Identify which cell holds the provided text, then report its [x, y] central coordinate. 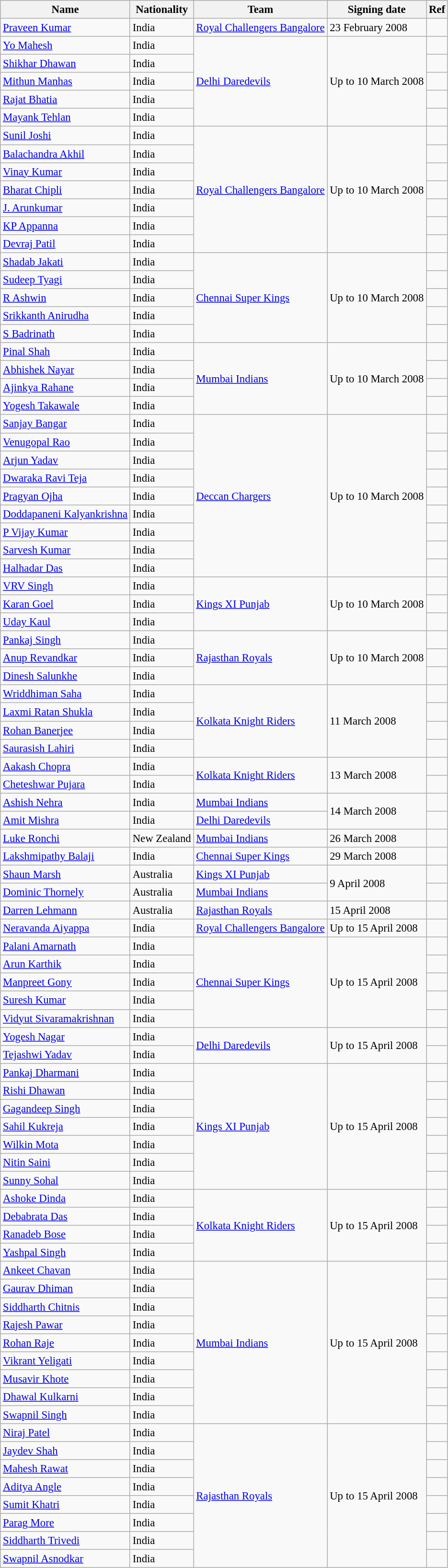
Arun Karthik [65, 964]
Arjun Yadav [65, 460]
Saurasish Lahiri [65, 748]
New Zealand [162, 838]
Abhishek Nayar [65, 370]
Ajinkya Rahane [65, 388]
Laxmi Ratan Shukla [65, 712]
Dhawal Kulkarni [65, 1397]
Vinay Kumar [65, 172]
S Badrinath [65, 334]
P Vijay Kumar [65, 532]
Aakash Chopra [65, 766]
Pragyan Ojha [65, 496]
VRV Singh [65, 586]
Gagandeep Singh [65, 1108]
Manpreet Gony [65, 982]
Rajat Bhatia [65, 100]
Rishi Dhawan [65, 1091]
Shadab Jakati [65, 262]
29 March 2008 [377, 856]
Yogesh Nagar [65, 1037]
Bharat Chipli [65, 190]
Dwaraka Ravi Teja [65, 478]
Rohan Banerjee [65, 730]
Cheteshwar Pujara [65, 784]
Palani Amarnath [65, 946]
Ref [437, 10]
Swapnil Singh [65, 1415]
Pankaj Dharmani [65, 1072]
Mithun Manhas [65, 81]
Sumit Khatri [65, 1505]
Musavir Khote [65, 1379]
Aditya Angle [65, 1487]
Sahil Kukreja [65, 1127]
Team [261, 10]
Rohan Raje [65, 1343]
Suresh Kumar [65, 1001]
Sarvesh Kumar [65, 550]
Darren Lehmann [65, 911]
Pankaj Singh [65, 640]
Swapnil Asnodkar [65, 1559]
14 March 2008 [377, 811]
R Ashwin [65, 298]
Vidyut Sivaramakrishnan [65, 1018]
Sudeep Tyagi [65, 280]
Gaurav Dhiman [65, 1289]
13 March 2008 [377, 775]
9 April 2008 [377, 883]
Jaydev Shah [65, 1451]
23 February 2008 [377, 28]
Shaun Marsh [65, 874]
Srikkanth Anirudha [65, 316]
Debabrata Das [65, 1217]
Neravanda Aiyappa [65, 928]
Signing date [377, 10]
Pinal Shah [65, 352]
Devraj Patil [65, 244]
Ashish Nehra [65, 802]
Vikrant Yeligati [65, 1360]
Sunny Sohal [65, 1181]
Mahesh Rawat [65, 1469]
Amit Mishra [65, 820]
Yo Mahesh [65, 46]
Name [65, 10]
Sanjay Bangar [65, 424]
Ankeet Chavan [65, 1270]
Doddapaneni Kalyankrishna [65, 514]
Shikhar Dhawan [65, 64]
J. Arunkumar [65, 208]
Siddharth Trivedi [65, 1541]
Lakshmipathy Balaji [65, 856]
Venugopal Rao [65, 442]
Tejashwi Yadav [65, 1054]
Sunil Joshi [65, 136]
Ashoke Dinda [65, 1199]
Halhadar Das [65, 568]
Mayank Tehlan [65, 117]
26 March 2008 [377, 838]
Anup Revandkar [65, 658]
Nationality [162, 10]
Luke Ronchi [65, 838]
Siddharth Chitnis [65, 1307]
Wriddhiman Saha [65, 694]
Deccan Chargers [261, 496]
KP Appanna [65, 226]
Balachandra Akhil [65, 154]
Karan Goel [65, 604]
Ranadeb Bose [65, 1234]
Wilkin Mota [65, 1144]
11 March 2008 [377, 721]
Dinesh Salunkhe [65, 676]
15 April 2008 [377, 911]
Yashpal Singh [65, 1253]
Dominic Thornely [65, 892]
Yogesh Takawale [65, 406]
Nitin Saini [65, 1163]
Rajesh Pawar [65, 1325]
Uday Kaul [65, 622]
Praveen Kumar [65, 28]
Parag More [65, 1523]
Niraj Patel [65, 1433]
